Pinpoint the cell where the given text exists, returning its (x, y) midpoint coordinate. 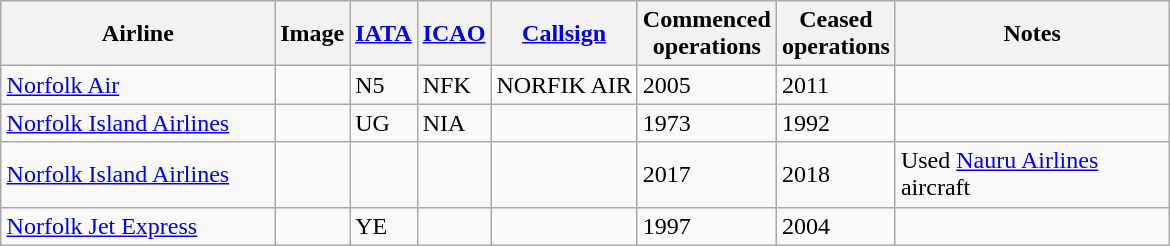
2011 (836, 85)
2005 (706, 85)
Used Nauru Airlines aircraft (1032, 174)
Norfolk Jet Express (138, 226)
Ceasedoperations (836, 34)
Commencedoperations (706, 34)
N5 (384, 85)
NIA (454, 123)
1992 (836, 123)
2004 (836, 226)
NORFIK AIR (564, 85)
Airline (138, 34)
YE (384, 226)
Norfolk Air (138, 85)
1973 (706, 123)
2017 (706, 174)
IATA (384, 34)
Notes (1032, 34)
Callsign (564, 34)
1997 (706, 226)
2018 (836, 174)
UG (384, 123)
ICAO (454, 34)
NFK (454, 85)
Image (312, 34)
